Determine the [X, Y] coordinate at the center of the cell enclosing the given text.  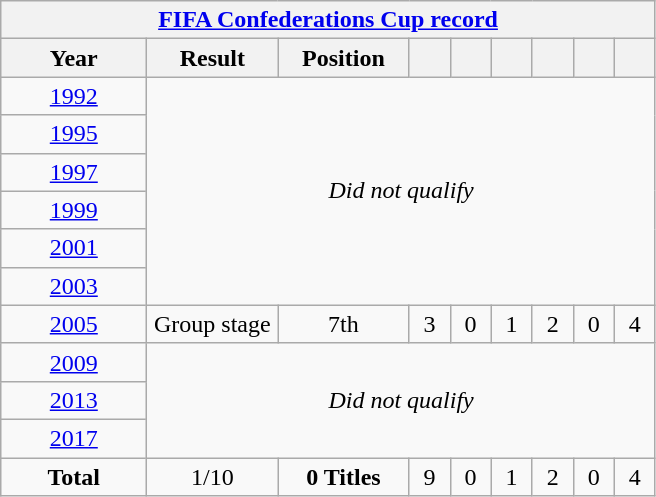
2009 [74, 362]
9 [430, 477]
2003 [74, 286]
Position [344, 58]
0 Titles [344, 477]
2005 [74, 324]
1992 [74, 96]
Year [74, 58]
1/10 [212, 477]
FIFA Confederations Cup record [328, 20]
Total [74, 477]
2013 [74, 400]
Group stage [212, 324]
1995 [74, 134]
1997 [74, 172]
2017 [74, 438]
3 [430, 324]
2001 [74, 248]
Result [212, 58]
1999 [74, 210]
7th [344, 324]
